From the cell containing the given text, extract its center point as (x, y) coordinate. 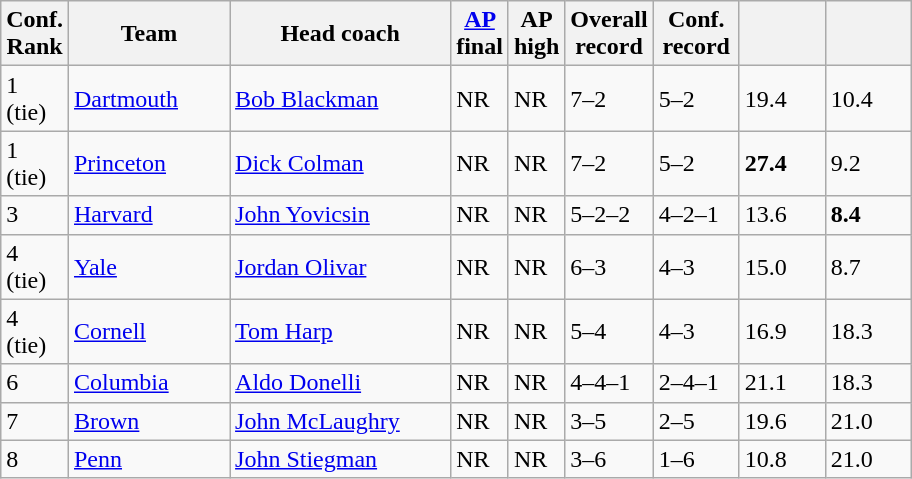
27.4 (782, 164)
10.8 (782, 459)
10.4 (868, 98)
3–5 (609, 421)
Yale (148, 266)
8.4 (868, 215)
AP high (536, 34)
Conf. record (696, 34)
John Stiegman (340, 459)
1–6 (696, 459)
Harvard (148, 215)
Tom Harp (340, 332)
8 (35, 459)
Brown (148, 421)
21.1 (782, 383)
6 (35, 383)
9.2 (868, 164)
Penn (148, 459)
4–4–1 (609, 383)
Jordan Olivar (340, 266)
4–2–1 (696, 215)
19.4 (782, 98)
Aldo Donelli (340, 383)
15.0 (782, 266)
Team (148, 34)
AP final (480, 34)
Conf. Rank (35, 34)
2–4–1 (696, 383)
Overall record (609, 34)
Columbia (148, 383)
13.6 (782, 215)
5–2–2 (609, 215)
2–5 (696, 421)
3–6 (609, 459)
7 (35, 421)
Princeton (148, 164)
6–3 (609, 266)
3 (35, 215)
Bob Blackman (340, 98)
Dick Colman (340, 164)
John McLaughry (340, 421)
16.9 (782, 332)
Dartmouth (148, 98)
8.7 (868, 266)
Cornell (148, 332)
John Yovicsin (340, 215)
5–4 (609, 332)
Head coach (340, 34)
19.6 (782, 421)
